Determine the [x, y] coordinate at the center of the cell enclosing the given text.  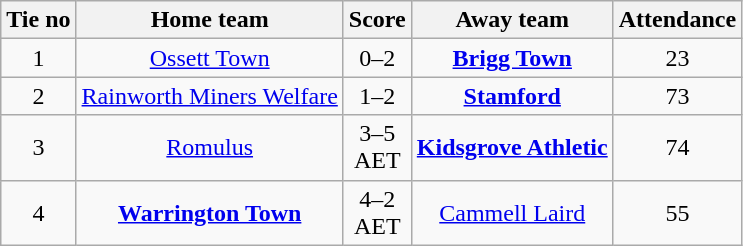
4 [38, 212]
Romulus [210, 148]
Kidsgrove Athletic [512, 148]
73 [677, 96]
3 [38, 148]
Stamford [512, 96]
Away team [512, 20]
3–5AET [377, 148]
1–2 [377, 96]
Warrington Town [210, 212]
Cammell Laird [512, 212]
Brigg Town [512, 58]
Rainworth Miners Welfare [210, 96]
Home team [210, 20]
74 [677, 148]
1 [38, 58]
Score [377, 20]
55 [677, 212]
Attendance [677, 20]
Ossett Town [210, 58]
4–2AET [377, 212]
2 [38, 96]
23 [677, 58]
Tie no [38, 20]
0–2 [377, 58]
